Output the (X, Y) coordinate of the center of the cell containing the given text.  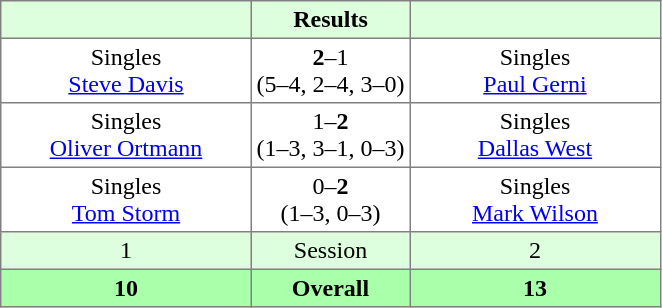
SinglesTom Storm (126, 199)
Results (330, 20)
Overall (330, 288)
2 (535, 251)
1–2(1–3, 3–1, 0–3) (330, 135)
0–2(1–3, 0–3) (330, 199)
SinglesPaul Gerni (535, 70)
10 (126, 288)
SinglesMark Wilson (535, 199)
Session (330, 251)
SinglesSteve Davis (126, 70)
SinglesOliver Ortmann (126, 135)
SinglesDallas West (535, 135)
1 (126, 251)
13 (535, 288)
2–1(5–4, 2–4, 3–0) (330, 70)
